Find where the given text appears and provide that cell's center as [X, Y] coordinate. 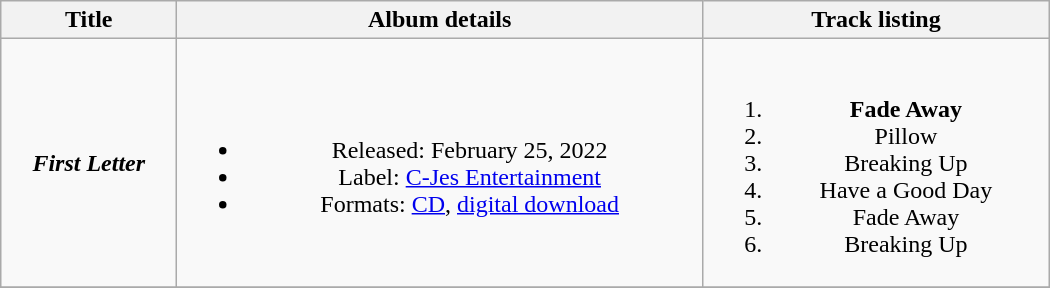
First Letter [89, 163]
Track listing [876, 20]
Title [89, 20]
Released: February 25, 2022Label: C-Jes EntertainmentFormats: CD, digital download [440, 163]
Album details [440, 20]
Fade Away PillowBreaking Up Have a Good DayFade Away Breaking Up [876, 163]
